Scan for the cell matching the given text and deliver its (x, y) coordinate at center. 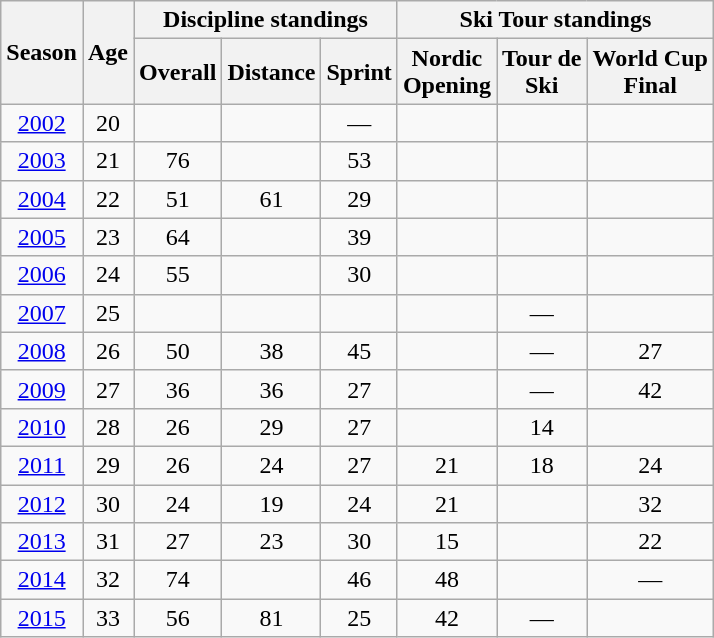
18 (541, 465)
45 (359, 351)
33 (108, 618)
2009 (42, 389)
2002 (42, 123)
2008 (42, 351)
2010 (42, 427)
Sprint (359, 72)
15 (446, 542)
Discipline standings (266, 20)
64 (178, 237)
14 (541, 427)
81 (272, 618)
20 (108, 123)
76 (178, 161)
2011 (42, 465)
World CupFinal (650, 72)
2004 (42, 199)
Tour deSki (541, 72)
53 (359, 161)
2013 (42, 542)
2003 (42, 161)
2014 (42, 580)
Ski Tour standings (555, 20)
2007 (42, 313)
2005 (42, 237)
2012 (42, 503)
2015 (42, 618)
61 (272, 199)
55 (178, 275)
56 (178, 618)
19 (272, 503)
2006 (42, 275)
NordicOpening (446, 72)
Season (42, 52)
Overall (178, 72)
Age (108, 52)
28 (108, 427)
39 (359, 237)
50 (178, 351)
74 (178, 580)
Distance (272, 72)
51 (178, 199)
46 (359, 580)
38 (272, 351)
48 (446, 580)
31 (108, 542)
